Pinpoint the cell where the given text exists, returning its [x, y] midpoint coordinate. 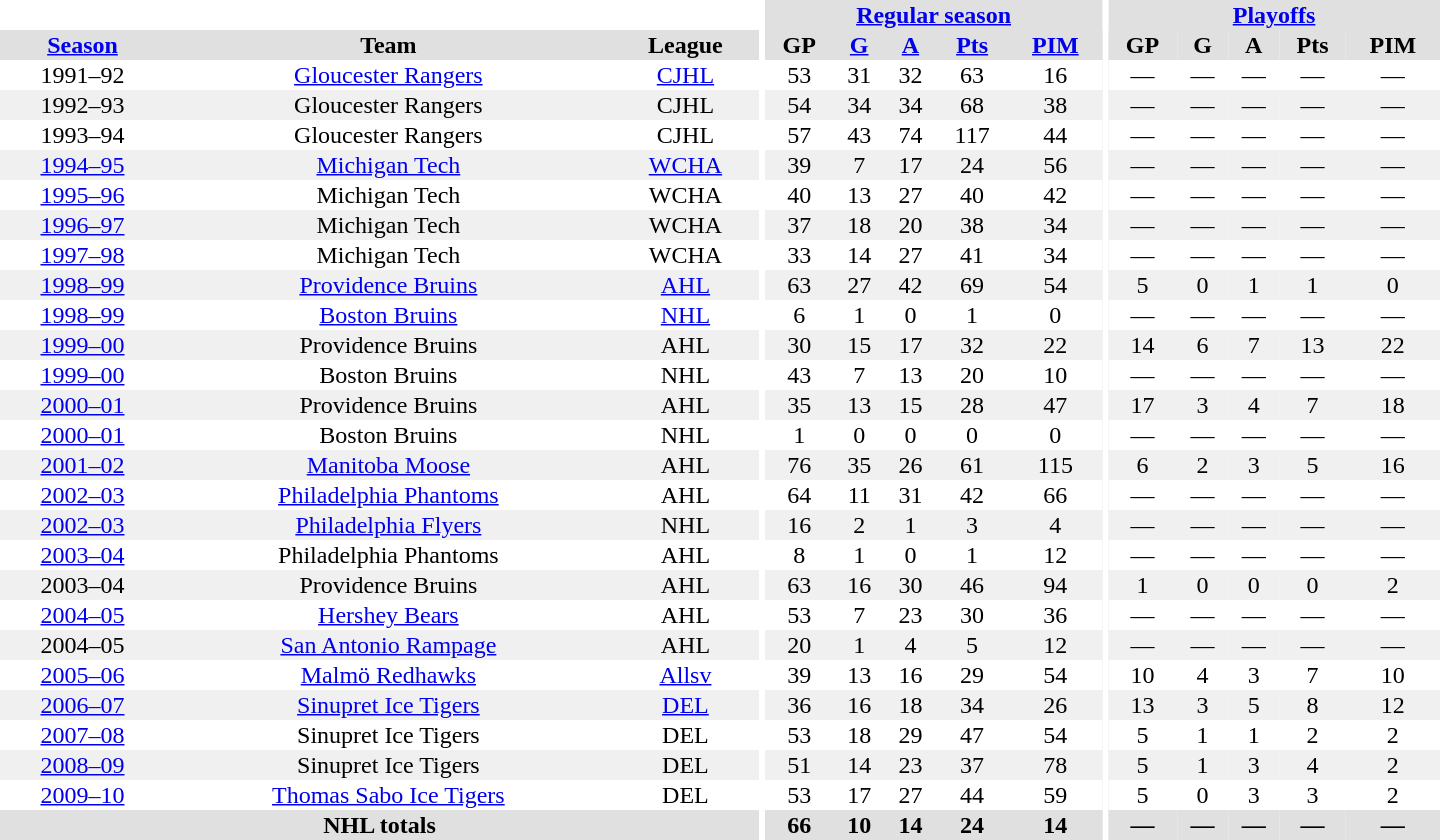
Regular season [934, 15]
San Antonio Rampage [388, 645]
Malmö Redhawks [388, 675]
94 [1055, 585]
2007–08 [82, 735]
2009–10 [82, 795]
76 [800, 465]
51 [800, 765]
41 [972, 255]
1994–95 [82, 165]
League [686, 45]
59 [1055, 795]
33 [800, 255]
46 [972, 585]
115 [1055, 465]
Team [388, 45]
2005–06 [82, 675]
1993–94 [82, 135]
Season [82, 45]
56 [1055, 165]
Thomas Sabo Ice Tigers [388, 795]
64 [800, 495]
57 [800, 135]
61 [972, 465]
2008–09 [82, 765]
Philadelphia Flyers [388, 525]
2001–02 [82, 465]
74 [910, 135]
11 [860, 495]
Hershey Bears [388, 615]
1991–92 [82, 75]
1992–93 [82, 105]
Playoffs [1274, 15]
68 [972, 105]
NHL totals [380, 825]
78 [1055, 765]
1997–98 [82, 255]
28 [972, 405]
2006–07 [82, 705]
Manitoba Moose [388, 465]
1996–97 [82, 225]
Allsv [686, 675]
1995–96 [82, 195]
69 [972, 285]
117 [972, 135]
